Find where the given text appears and provide that cell's center as (x, y) coordinate. 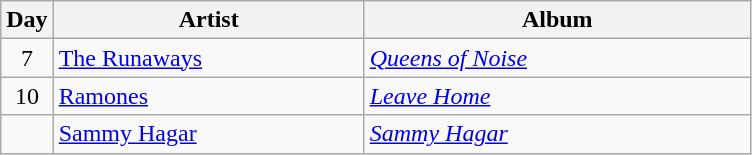
7 (27, 58)
The Runaways (208, 58)
Queens of Noise (557, 58)
Album (557, 20)
Ramones (208, 96)
Artist (208, 20)
Day (27, 20)
10 (27, 96)
Leave Home (557, 96)
